Capture the cell that displays the provided text and extract its [X, Y] central coordinate. 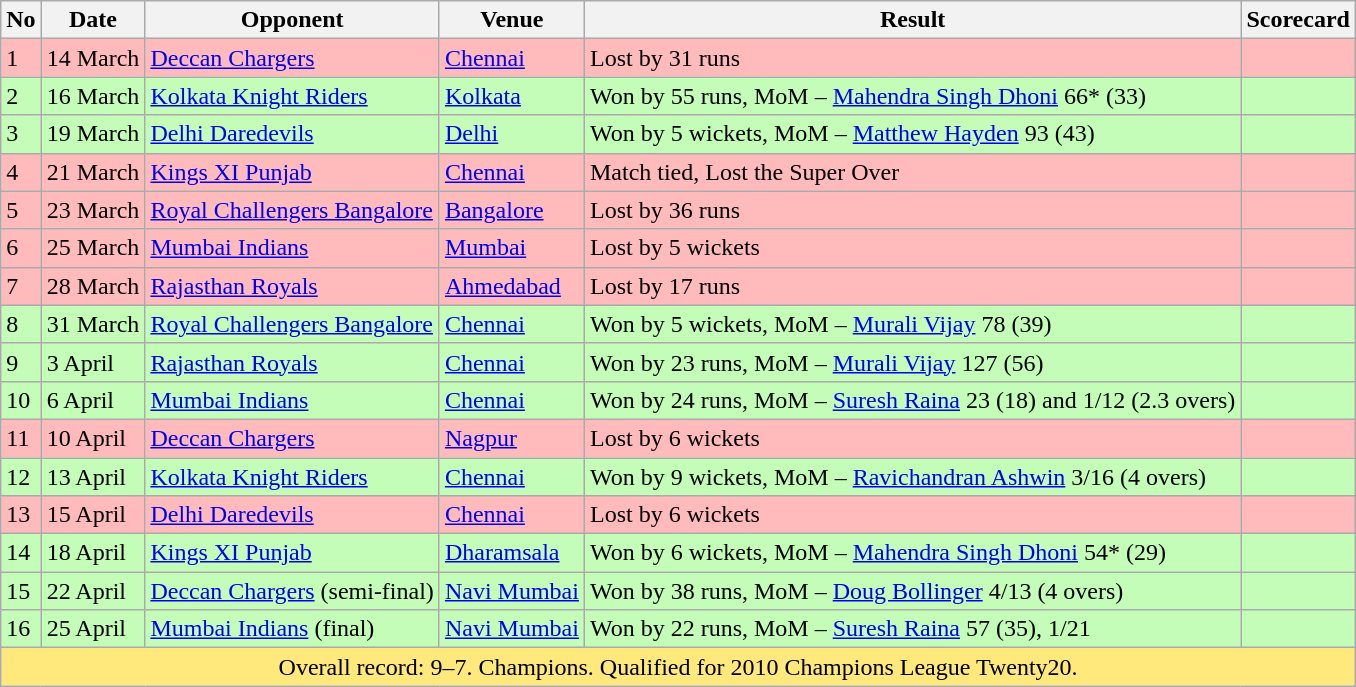
19 March [93, 134]
Date [93, 20]
Won by 5 wickets, MoM – Murali Vijay 78 (39) [912, 324]
13 [21, 515]
Deccan Chargers (semi-final) [292, 591]
13 April [93, 477]
2 [21, 96]
Won by 24 runs, MoM – Suresh Raina 23 (18) and 1/12 (2.3 overs) [912, 400]
Dharamsala [512, 553]
12 [21, 477]
8 [21, 324]
14 March [93, 58]
Mumbai Indians (final) [292, 629]
Won by 23 runs, MoM – Murali Vijay 127 (56) [912, 362]
16 [21, 629]
15 [21, 591]
4 [21, 172]
Overall record: 9–7. Champions. Qualified for 2010 Champions League Twenty20. [678, 667]
16 March [93, 96]
3 April [93, 362]
Lost by 17 runs [912, 286]
3 [21, 134]
No [21, 20]
25 March [93, 248]
Venue [512, 20]
Lost by 31 runs [912, 58]
Lost by 5 wickets [912, 248]
28 March [93, 286]
Mumbai [512, 248]
Won by 5 wickets, MoM – Matthew Hayden 93 (43) [912, 134]
31 March [93, 324]
Delhi [512, 134]
22 April [93, 591]
14 [21, 553]
Won by 9 wickets, MoM – Ravichandran Ashwin 3/16 (4 overs) [912, 477]
5 [21, 210]
Result [912, 20]
23 March [93, 210]
10 April [93, 438]
Nagpur [512, 438]
25 April [93, 629]
Won by 38 runs, MoM – Doug Bollinger 4/13 (4 overs) [912, 591]
Kolkata [512, 96]
6 [21, 248]
11 [21, 438]
18 April [93, 553]
1 [21, 58]
Won by 55 runs, MoM – Mahendra Singh Dhoni 66* (33) [912, 96]
6 April [93, 400]
Won by 6 wickets, MoM – Mahendra Singh Dhoni 54* (29) [912, 553]
15 April [93, 515]
Bangalore [512, 210]
10 [21, 400]
Lost by 36 runs [912, 210]
Won by 22 runs, MoM – Suresh Raina 57 (35), 1/21 [912, 629]
Ahmedabad [512, 286]
7 [21, 286]
Opponent [292, 20]
21 March [93, 172]
Scorecard [1298, 20]
Match tied, Lost the Super Over [912, 172]
9 [21, 362]
